Return the (x, y) coordinate for the center point of the cell that contains the specified text.  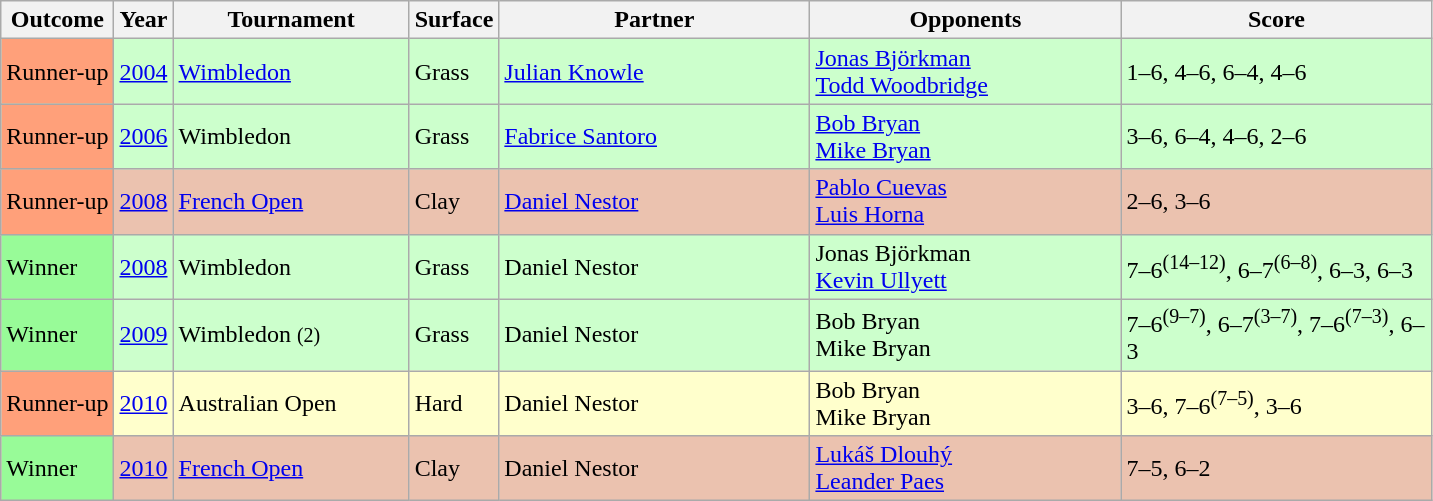
2006 (144, 136)
Hard (454, 404)
Lukáš Dlouhý Leander Paes (966, 468)
2004 (144, 72)
3–6, 6–4, 4–6, 2–6 (1276, 136)
Tournament (291, 20)
Year (144, 20)
7–6(14–12), 6–7(6–8), 6–3, 6–3 (1276, 266)
Outcome (58, 20)
3–6, 7–6(7–5), 3–6 (1276, 404)
2–6, 3–6 (1276, 202)
Wimbledon (2) (291, 335)
Fabrice Santoro (654, 136)
Julian Knowle (654, 72)
7–6(9–7), 6–7(3–7), 7–6(7–3), 6–3 (1276, 335)
7–5, 6–2 (1276, 468)
Jonas Björkman Todd Woodbridge (966, 72)
Opponents (966, 20)
Jonas Björkman Kevin Ullyett (966, 266)
Partner (654, 20)
1–6, 4–6, 6–4, 4–6 (1276, 72)
Pablo Cuevas Luis Horna (966, 202)
Score (1276, 20)
Surface (454, 20)
Australian Open (291, 404)
2009 (144, 335)
